Identify which cell holds the provided text, then report its [x, y] central coordinate. 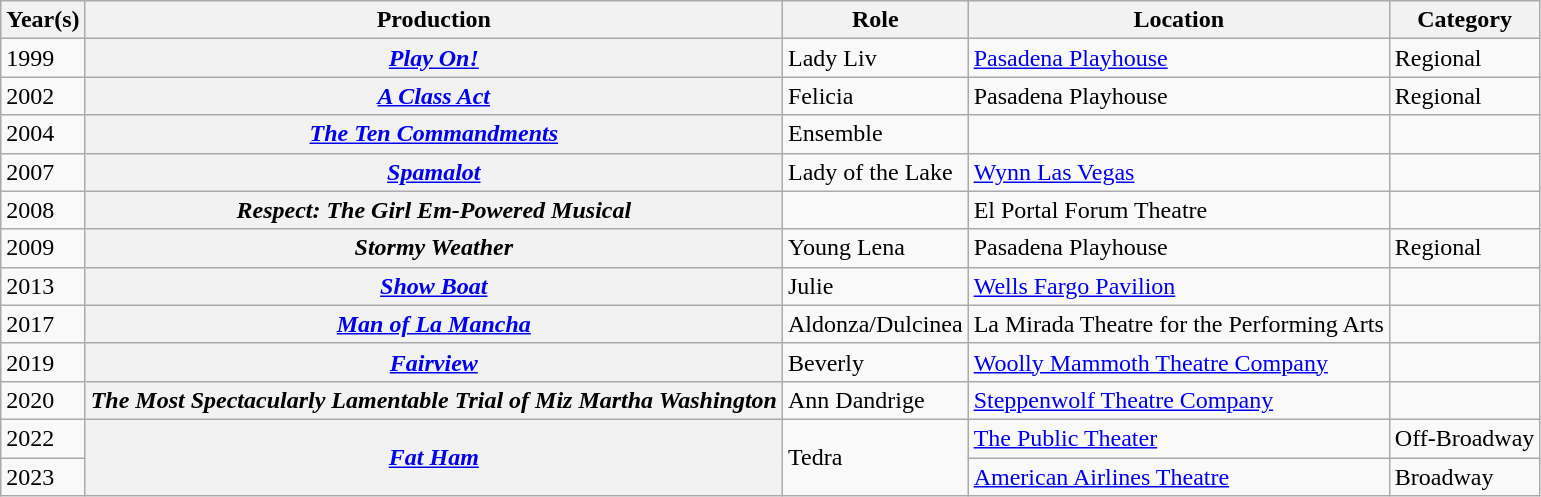
Production [434, 20]
Julie [875, 286]
2004 [43, 134]
The Ten Commandments [434, 134]
2020 [43, 400]
Role [875, 20]
Category [1464, 20]
Fat Ham [434, 457]
The Public Theater [1178, 438]
Broadway [1464, 477]
La Mirada Theatre for the Performing Arts [1178, 324]
2019 [43, 362]
Location [1178, 20]
2007 [43, 172]
Beverly [875, 362]
Play On! [434, 58]
2013 [43, 286]
Wynn Las Vegas [1178, 172]
1999 [43, 58]
Spamalot [434, 172]
Man of La Mancha [434, 324]
2009 [43, 248]
American Airlines Theatre [1178, 477]
Wells Fargo Pavilion [1178, 286]
Stormy Weather [434, 248]
2022 [43, 438]
El Portal Forum Theatre [1178, 210]
Tedra [875, 457]
Aldonza/Dulcinea [875, 324]
Young Lena [875, 248]
2002 [43, 96]
Lady Liv [875, 58]
The Most Spectacularly Lamentable Trial of Miz Martha Washington [434, 400]
Ann Dandrige [875, 400]
2023 [43, 477]
Respect: The Girl Em-Powered Musical [434, 210]
Felicia [875, 96]
Show Boat [434, 286]
Off-Broadway [1464, 438]
Lady of the Lake [875, 172]
Fairview [434, 362]
Ensemble [875, 134]
2008 [43, 210]
2017 [43, 324]
Woolly Mammoth Theatre Company [1178, 362]
A Class Act [434, 96]
Steppenwolf Theatre Company [1178, 400]
Year(s) [43, 20]
